Detect which cell encompasses the target text, then output its (x, y) center coordinate. 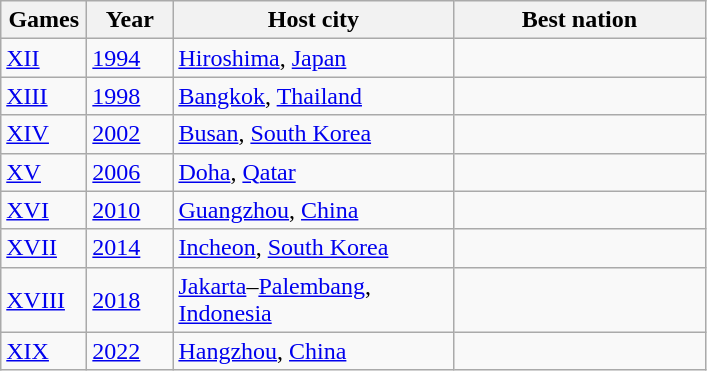
XII (44, 58)
Bangkok, Thailand (314, 96)
Doha, Qatar (314, 172)
2018 (130, 300)
2006 (130, 172)
Best nation (580, 20)
Guangzhou, China (314, 210)
2022 (130, 351)
Games (44, 20)
Year (130, 20)
Host city (314, 20)
2010 (130, 210)
Busan, South Korea (314, 134)
XIII (44, 96)
XV (44, 172)
Incheon, South Korea (314, 248)
1998 (130, 96)
XIV (44, 134)
XVII (44, 248)
2014 (130, 248)
XVIII (44, 300)
XIX (44, 351)
1994 (130, 58)
2002 (130, 134)
Hangzhou, China (314, 351)
XVI (44, 210)
Hiroshima, Japan (314, 58)
Jakarta–Palembang, Indonesia (314, 300)
